Find where the given text appears and provide that cell's center as [X, Y] coordinate. 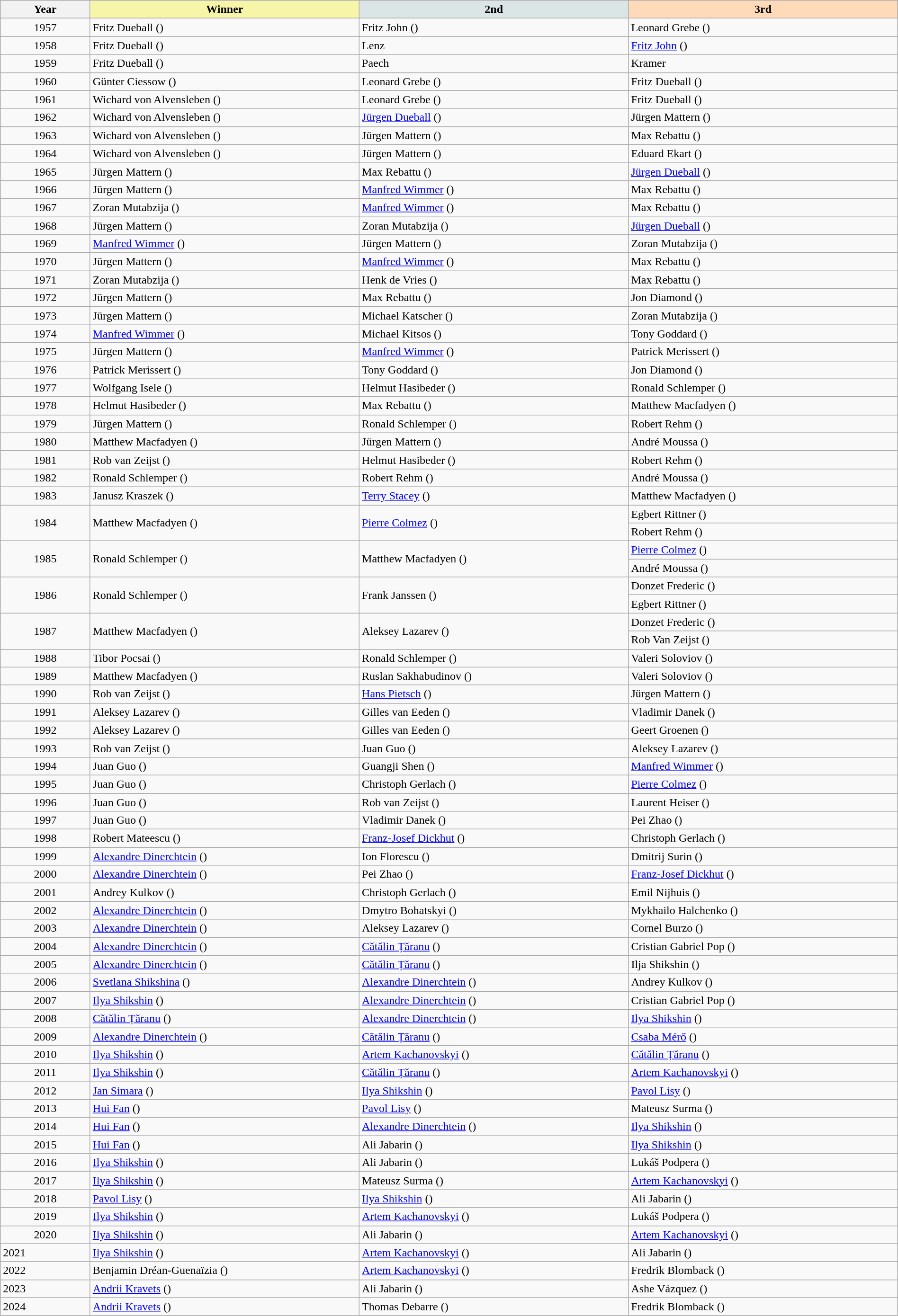
1975 [45, 352]
Ilja Shikshin () [763, 964]
2002 [45, 910]
Csaba Mérő () [763, 1036]
1957 [45, 27]
Wolfgang Isele () [224, 388]
1965 [45, 171]
1959 [45, 63]
1985 [45, 559]
2006 [45, 982]
1969 [45, 244]
1964 [45, 153]
1988 [45, 658]
Thomas Debarre () [494, 1307]
1970 [45, 262]
Robert Mateescu () [224, 838]
1960 [45, 81]
1973 [45, 316]
1981 [45, 460]
1972 [45, 298]
1961 [45, 99]
1977 [45, 388]
2016 [45, 1163]
2003 [45, 928]
1983 [45, 496]
Benjamin Dréan-Guenaïzia () [224, 1271]
2008 [45, 1018]
1998 [45, 838]
Laurent Heiser () [763, 802]
Frank Janssen () [494, 595]
3rd [763, 9]
1978 [45, 406]
1979 [45, 424]
2009 [45, 1036]
2000 [45, 874]
2024 [45, 1307]
Henk de Vries () [494, 280]
2022 [45, 1271]
2017 [45, 1181]
2015 [45, 1145]
Emil Nijhuis () [763, 892]
Ashe Vázquez () [763, 1289]
2012 [45, 1090]
1966 [45, 189]
2021 [45, 1253]
1997 [45, 820]
1971 [45, 280]
1987 [45, 631]
2018 [45, 1199]
Paech [494, 63]
Year [45, 9]
Michael Kitsos () [494, 334]
1967 [45, 207]
2005 [45, 964]
1992 [45, 730]
Dmytro Bohatskyi () [494, 910]
1995 [45, 784]
Günter Ciessow () [224, 81]
Geert Groenen () [763, 730]
Cornel Burzo () [763, 928]
1999 [45, 856]
Guangji Shen () [494, 766]
1963 [45, 135]
1968 [45, 226]
Mykhailo Halchenko () [763, 910]
1996 [45, 802]
Winner [224, 9]
1986 [45, 595]
2011 [45, 1072]
Svetlana Shikshina () [224, 982]
Jan Simara () [224, 1090]
Eduard Ekart () [763, 153]
1994 [45, 766]
2007 [45, 1000]
Kramer [763, 63]
2020 [45, 1235]
2023 [45, 1289]
1991 [45, 712]
Michael Katscher () [494, 316]
1990 [45, 694]
2010 [45, 1054]
2001 [45, 892]
1974 [45, 334]
Janusz Kraszek () [224, 496]
1958 [45, 45]
1984 [45, 523]
1962 [45, 117]
1980 [45, 442]
Dmitrij Surin () [763, 856]
1989 [45, 676]
Terry Stacey () [494, 496]
Lenz [494, 45]
2004 [45, 946]
Ruslan Sakhabudinov () [494, 676]
Ion Florescu () [494, 856]
2019 [45, 1217]
Rob Van Zeijst () [763, 640]
1976 [45, 370]
1993 [45, 748]
1982 [45, 478]
Hans Pietsch () [494, 694]
2013 [45, 1109]
Tibor Pocsai () [224, 658]
2nd [494, 9]
2014 [45, 1127]
